Search for the cell housing the specified text and yield its [x, y] center coordinate. 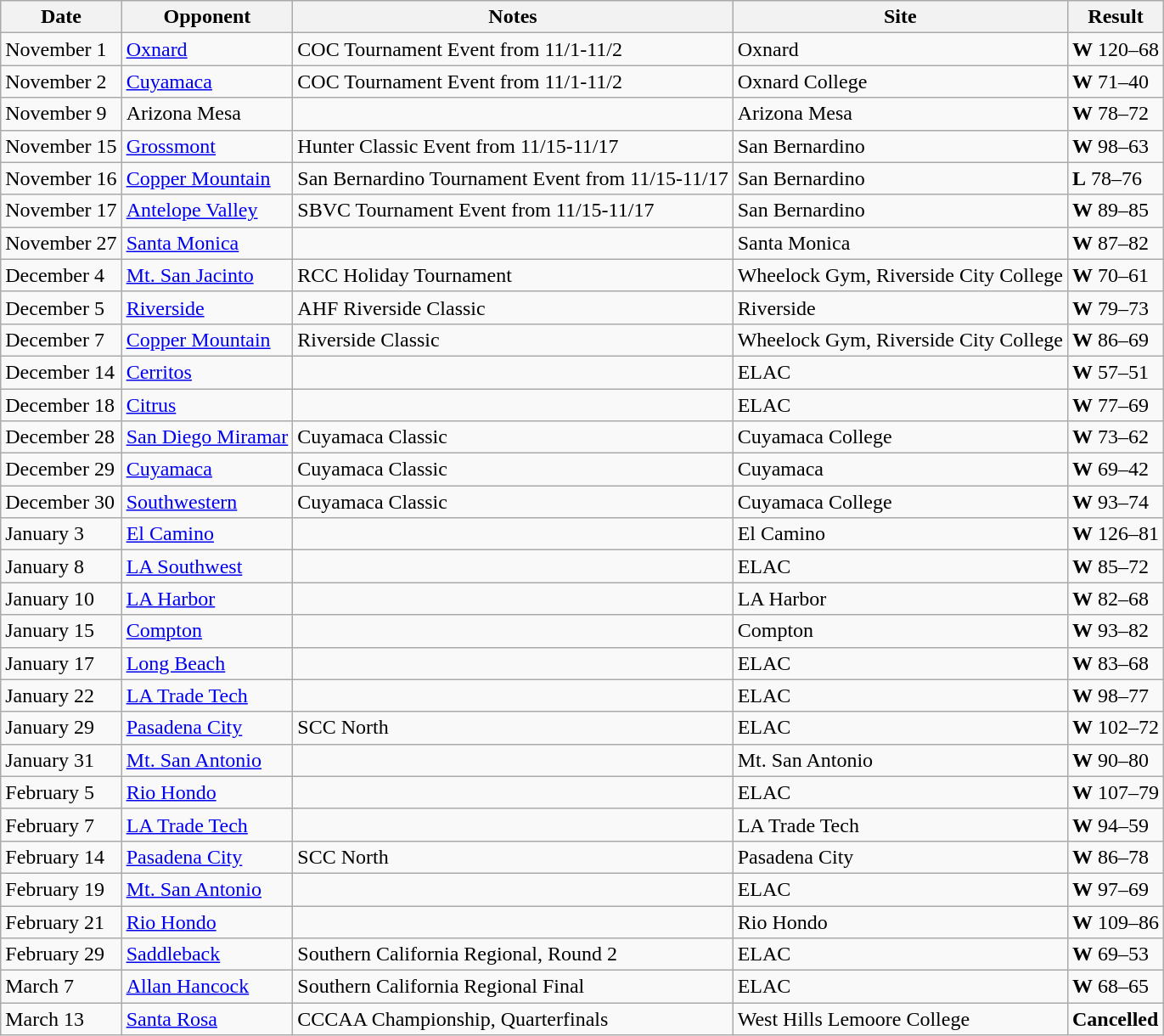
February 19 [61, 889]
Oxnard College [900, 82]
W 98–63 [1116, 146]
December 28 [61, 437]
Cancelled [1116, 1019]
W 82–68 [1116, 599]
Mt. San Jacinto [207, 275]
Southern California Regional Final [513, 987]
Hunter Classic Event from 11/15-11/17 [513, 146]
November 9 [61, 114]
W 109–86 [1116, 921]
W 78–72 [1116, 114]
January 22 [61, 695]
W 57–51 [1116, 372]
W 97–69 [1116, 889]
San Diego Miramar [207, 437]
November 17 [61, 211]
December 14 [61, 372]
Southwestern [207, 502]
Southern California Regional, Round 2 [513, 954]
West Hills Lemoore College [900, 1019]
Site [900, 17]
CCCAA Championship, Quarterfinals [513, 1019]
December 7 [61, 340]
W 107–79 [1116, 792]
W 77–69 [1116, 405]
W 93–74 [1116, 502]
W 89–85 [1116, 211]
February 21 [61, 921]
W 85–72 [1116, 566]
December 5 [61, 307]
December 18 [61, 405]
February 7 [61, 825]
Long Beach [207, 663]
November 1 [61, 49]
Opponent [207, 17]
January 3 [61, 534]
March 7 [61, 987]
LA Southwest [207, 566]
AHF Riverside Classic [513, 307]
Riverside Classic [513, 340]
November 2 [61, 82]
Santa Rosa [207, 1019]
L 78–76 [1116, 178]
Antelope Valley [207, 211]
February 29 [61, 954]
W 93–82 [1116, 631]
W 86–78 [1116, 857]
W 70–61 [1116, 275]
W 73–62 [1116, 437]
November 27 [61, 243]
W 79–73 [1116, 307]
W 90–80 [1116, 760]
January 8 [61, 566]
January 17 [61, 663]
W 86–69 [1116, 340]
December 30 [61, 502]
Grossmont [207, 146]
January 10 [61, 599]
January 31 [61, 760]
San Bernardino Tournament Event from 11/15-11/17 [513, 178]
SBVC Tournament Event from 11/15-11/17 [513, 211]
February 14 [61, 857]
Date [61, 17]
W 102–72 [1116, 728]
RCC Holiday Tournament [513, 275]
Notes [513, 17]
January 15 [61, 631]
February 5 [61, 792]
Result [1116, 17]
W 94–59 [1116, 825]
November 15 [61, 146]
Cerritos [207, 372]
W 68–65 [1116, 987]
December 4 [61, 275]
Citrus [207, 405]
W 126–81 [1116, 534]
W 69–53 [1116, 954]
W 71–40 [1116, 82]
January 29 [61, 728]
W 87–82 [1116, 243]
W 83–68 [1116, 663]
W 98–77 [1116, 695]
November 16 [61, 178]
Saddleback [207, 954]
W 120–68 [1116, 49]
December 29 [61, 470]
Allan Hancock [207, 987]
March 13 [61, 1019]
W 69–42 [1116, 470]
